Identify which cell holds the provided text, then report its [X, Y] central coordinate. 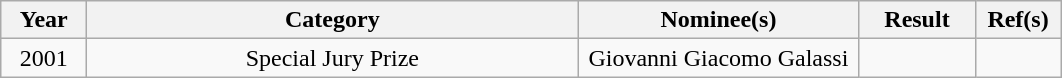
Special Jury Prize [332, 58]
Category [332, 20]
Nominee(s) [718, 20]
Ref(s) [1018, 20]
Result [917, 20]
Giovanni Giacomo Galassi [718, 58]
Year [44, 20]
2001 [44, 58]
